Determine the [X, Y] coordinate at the center of the cell enclosing the given text.  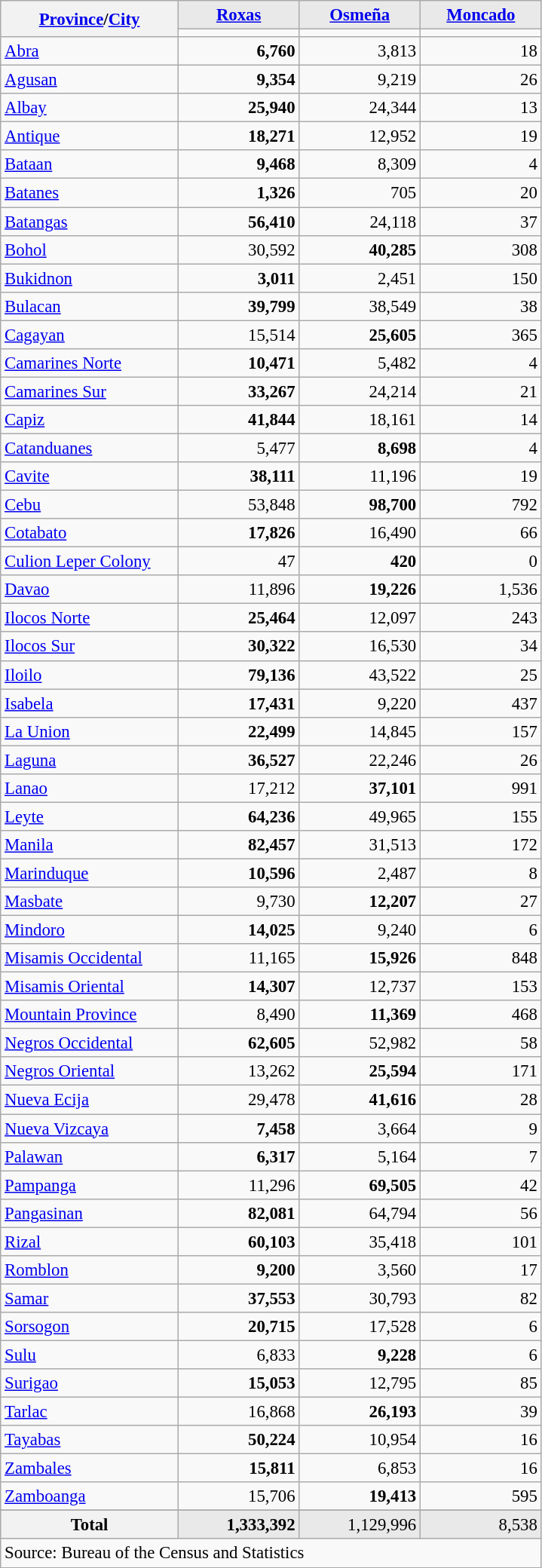
Culion Leper Colony [90, 562]
31,513 [360, 845]
39,799 [238, 306]
Misamis Oriental [90, 987]
12,207 [360, 902]
Moncado [481, 15]
171 [481, 1071]
12,097 [360, 618]
Cagayan [90, 335]
33,267 [238, 391]
Cavite [90, 476]
64,794 [360, 1213]
365 [481, 335]
Osmeña [360, 15]
Ilocos Sur [90, 647]
Lanao [90, 789]
243 [481, 618]
Zambales [90, 1468]
Bataan [90, 165]
Tayabas [90, 1440]
9,219 [360, 80]
9,240 [360, 930]
Camarines Norte [90, 363]
25,464 [238, 618]
155 [481, 816]
153 [481, 987]
15,514 [238, 335]
12,737 [360, 987]
34 [481, 647]
64,236 [238, 816]
Nueva Ecija [90, 1100]
12,795 [360, 1383]
5,164 [360, 1156]
14,845 [360, 731]
9,730 [238, 902]
3,560 [360, 1270]
11,196 [360, 476]
66 [481, 533]
Batanes [90, 193]
15,926 [360, 958]
Ilocos Norte [90, 618]
15,811 [238, 1468]
Province/City [90, 19]
437 [481, 703]
Rizal [90, 1242]
Palawan [90, 1156]
157 [481, 731]
Negros Occidental [90, 1043]
172 [481, 845]
56,410 [238, 222]
Isabela [90, 703]
595 [481, 1496]
18 [481, 51]
8,698 [360, 448]
8,490 [238, 1015]
Abra [90, 51]
101 [481, 1242]
Catanduanes [90, 448]
Batangas [90, 222]
24,344 [360, 108]
52,982 [360, 1043]
Leyte [90, 816]
Sulu [90, 1355]
17,431 [238, 703]
1,326 [238, 193]
12,952 [360, 136]
848 [481, 958]
Romblon [90, 1270]
25,605 [360, 335]
Pangasinan [90, 1213]
50,224 [238, 1440]
Iloilo [90, 675]
28 [481, 1100]
Misamis Occidental [90, 958]
29,478 [238, 1100]
6,317 [238, 1156]
17,826 [238, 533]
Camarines Sur [90, 391]
20,715 [238, 1327]
56 [481, 1213]
37,101 [360, 789]
11,296 [238, 1185]
40,285 [360, 250]
38 [481, 306]
30,322 [238, 647]
Mountain Province [90, 1015]
Antique [90, 136]
11,369 [360, 1015]
2,487 [360, 873]
Manila [90, 845]
11,165 [238, 958]
43,522 [360, 675]
Agusan [90, 80]
Davao [90, 590]
30,793 [360, 1298]
19,226 [360, 590]
15,053 [238, 1383]
10,954 [360, 1440]
8,309 [360, 165]
26,193 [360, 1412]
5,477 [238, 448]
62,605 [238, 1043]
69,505 [360, 1185]
0 [481, 562]
Total [90, 1525]
Bulacan [90, 306]
Cebu [90, 505]
8 [481, 873]
Zamboanga [90, 1496]
9,228 [360, 1355]
16,490 [360, 533]
2,451 [360, 278]
7,458 [238, 1129]
1,129,996 [360, 1525]
Samar [90, 1298]
47 [238, 562]
Laguna [90, 760]
49,965 [360, 816]
98,700 [360, 505]
9 [481, 1129]
13,262 [238, 1071]
6,853 [360, 1468]
41,616 [360, 1100]
18,271 [238, 136]
41,844 [238, 420]
705 [360, 193]
60,103 [238, 1242]
991 [481, 789]
9,354 [238, 80]
Pampanga [90, 1185]
420 [360, 562]
22,246 [360, 760]
Marinduque [90, 873]
1,333,392 [238, 1525]
58 [481, 1043]
1,536 [481, 590]
39 [481, 1412]
Source: Bureau of the Census and Statistics [271, 1554]
Surigao [90, 1383]
19,413 [360, 1496]
82,081 [238, 1213]
3,664 [360, 1129]
Masbate [90, 902]
79,136 [238, 675]
Cotabato [90, 533]
3,011 [238, 278]
85 [481, 1383]
Roxas [238, 15]
150 [481, 278]
6,833 [238, 1355]
21 [481, 391]
14,025 [238, 930]
Tarlac [90, 1412]
10,596 [238, 873]
17,212 [238, 789]
27 [481, 902]
17,528 [360, 1327]
Bohol [90, 250]
25,594 [360, 1071]
22,499 [238, 731]
10,471 [238, 363]
14 [481, 420]
15,706 [238, 1496]
82,457 [238, 845]
14,307 [238, 987]
37 [481, 222]
9,468 [238, 165]
Sorsogon [90, 1327]
5,482 [360, 363]
30,592 [238, 250]
82 [481, 1298]
16,868 [238, 1412]
6,760 [238, 51]
53,848 [238, 505]
Nueva Vizcaya [90, 1129]
Bukidnon [90, 278]
20 [481, 193]
18,161 [360, 420]
308 [481, 250]
3,813 [360, 51]
42 [481, 1185]
25 [481, 675]
24,118 [360, 222]
11,896 [238, 590]
37,553 [238, 1298]
Albay [90, 108]
36,527 [238, 760]
38,111 [238, 476]
17 [481, 1270]
25,940 [238, 108]
35,418 [360, 1242]
8,538 [481, 1525]
9,220 [360, 703]
792 [481, 505]
La Union [90, 731]
Mindoro [90, 930]
468 [481, 1015]
16,530 [360, 647]
Capiz [90, 420]
Negros Oriental [90, 1071]
13 [481, 108]
38,549 [360, 306]
7 [481, 1156]
24,214 [360, 391]
9,200 [238, 1270]
